Determine the (X, Y) coordinate at the center of the cell enclosing the given text.  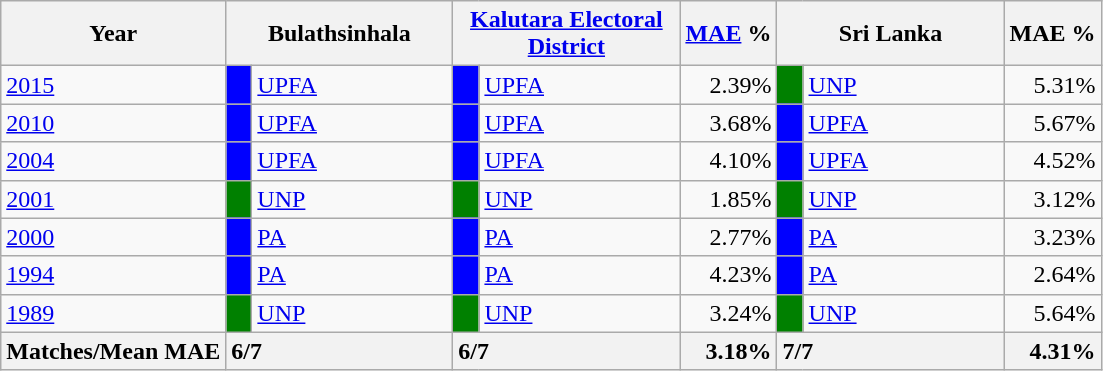
3.18% (728, 351)
2.39% (728, 85)
2000 (114, 237)
4.10% (728, 161)
2010 (114, 123)
1.85% (728, 199)
3.68% (728, 123)
Bulathsinhala (340, 34)
4.23% (728, 275)
3.23% (1052, 237)
2.77% (728, 237)
Year (114, 34)
4.31% (1052, 351)
5.67% (1052, 123)
Kalutara Electoral District (566, 34)
3.24% (728, 313)
5.64% (1052, 313)
4.52% (1052, 161)
2015 (114, 85)
2004 (114, 161)
Matches/Mean MAE (114, 351)
7/7 (890, 351)
1994 (114, 275)
5.31% (1052, 85)
Sri Lanka (890, 34)
2001 (114, 199)
1989 (114, 313)
3.12% (1052, 199)
2.64% (1052, 275)
